Search for the cell housing the specified text and yield its (X, Y) center coordinate. 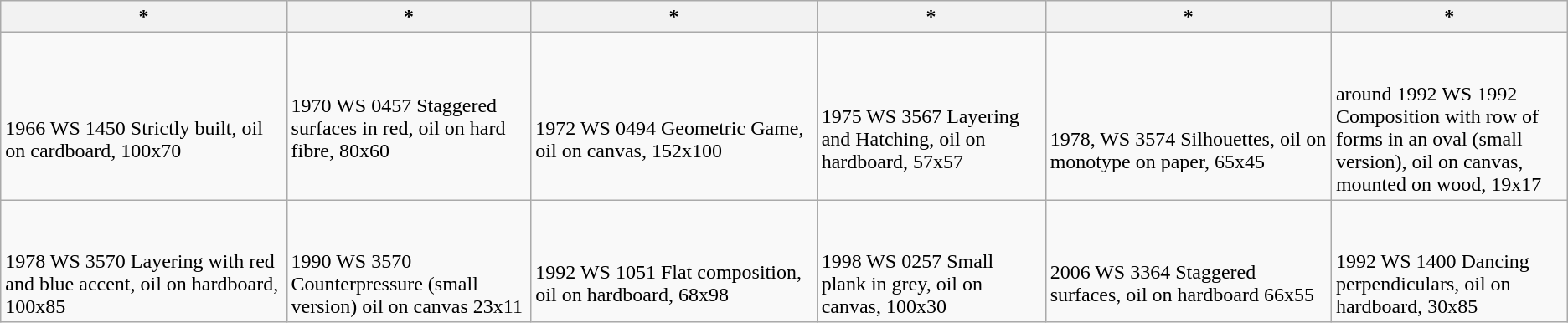
around 1992 WS 1992 Composition with row of forms in an oval (small version), oil on canvas, mounted on wood, 19x17 (1449, 116)
1990 WS 3570 Counterpressure (small version) oil on canvas 23x11 (409, 261)
1992 WS 1400 Dancing perpendiculars, oil on hardboard, 30x85 (1449, 261)
1978 WS 3570 Layering with red and blue accent, oil on hardboard, 100x85 (144, 261)
1975 WS 3567 Layering and Hatching, oil on hardboard, 57x57 (931, 116)
1992 WS 1051 Flat composition, oil on hardboard, 68x98 (673, 261)
1972 WS 0494 Geometric Game, oil on canvas, 152x100 (673, 116)
2006 WS 3364 Staggered surfaces, oil on hardboard 66x55 (1188, 261)
1970 WS 0457 Staggered surfaces in red, oil on hard fibre, 80x60 (409, 116)
1998 WS 0257 Small plank in grey, oil on canvas, 100x30 (931, 261)
1978, WS 3574 Silhouettes, oil on monotype on paper, 65x45 (1188, 116)
1966 WS 1450 Strictly built, oil on cardboard, 100x70 (144, 116)
